Pinpoint the cell where the given text exists, returning its [X, Y] midpoint coordinate. 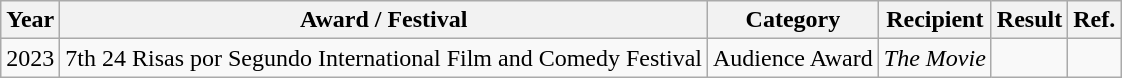
Audience Award [792, 58]
Result [1029, 20]
The Movie [934, 58]
Ref. [1094, 20]
Year [30, 20]
Category [792, 20]
Award / Festival [384, 20]
7th 24 Risas por Segundo International Film and Comedy Festival [384, 58]
2023 [30, 58]
Recipient [934, 20]
